Capture the cell that displays the provided text and extract its [x, y] central coordinate. 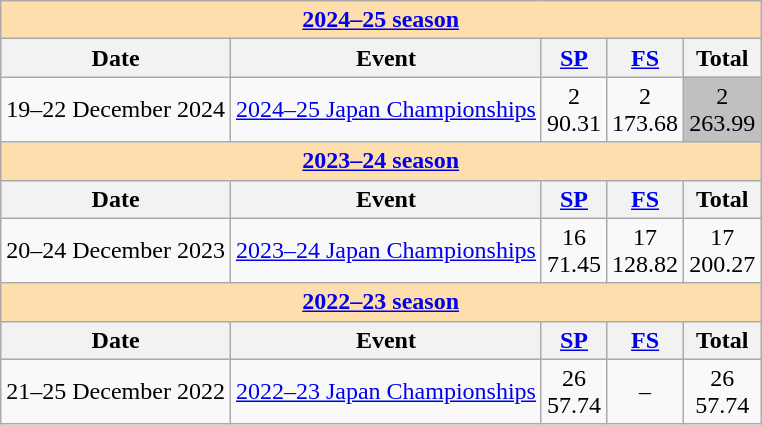
2023–24 season [381, 161]
– [646, 392]
2 173.68 [646, 110]
2022–23 season [381, 302]
2024–25 Japan Championships [386, 110]
17 128.82 [646, 250]
2023–24 Japan Championships [386, 250]
19–22 December 2024 [116, 110]
21–25 December 2022 [116, 392]
2 90.31 [574, 110]
20–24 December 2023 [116, 250]
2022–23 Japan Championships [386, 392]
16 71.45 [574, 250]
17 200.27 [722, 250]
2024–25 season [381, 20]
2 263.99 [722, 110]
